Provide the (x, y) coordinate of the cell's center where the given text is located.  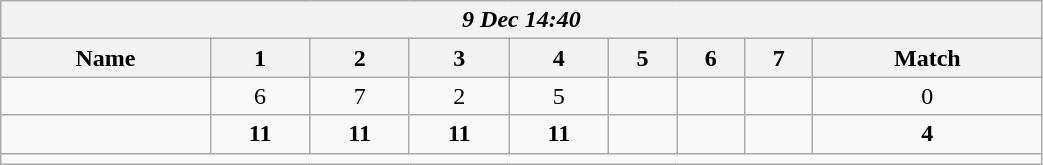
3 (459, 58)
1 (260, 58)
9 Dec 14:40 (522, 20)
0 (928, 96)
Match (928, 58)
Name (106, 58)
